Identify which cell holds the provided text, then report its [x, y] central coordinate. 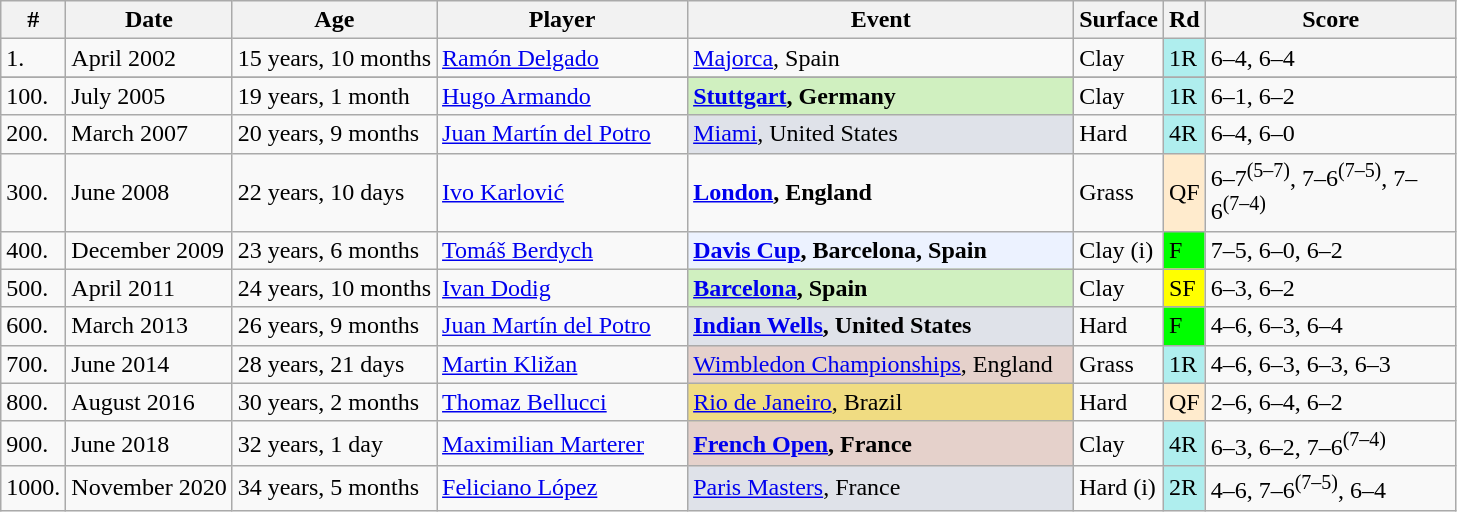
SF [1184, 288]
Feliciano López [562, 488]
1. [34, 58]
Surface [1119, 20]
6–3, 6–2 [1330, 288]
Clay (i) [1119, 250]
Date [149, 20]
Ramón Delgado [562, 58]
Hugo Armando [562, 96]
Indian Wells, United States [881, 326]
June 2008 [149, 192]
6–4, 6–4 [1330, 58]
600. [34, 326]
Event [881, 20]
Wimbledon Championships, England [881, 364]
6–4, 6–0 [1330, 134]
700. [34, 364]
19 years, 1 month [334, 96]
6–7(5–7), 7–6(7–5), 7–6(7–4) [1330, 192]
500. [34, 288]
4–6, 7–6(7–5), 6–4 [1330, 488]
26 years, 9 months [334, 326]
March 2013 [149, 326]
Martin Kližan [562, 364]
March 2007 [149, 134]
2–6, 6–4, 6–2 [1330, 402]
6–3, 6–2, 7–6(7–4) [1330, 444]
28 years, 21 days [334, 364]
23 years, 6 months [334, 250]
June 2014 [149, 364]
400. [34, 250]
Rd [1184, 20]
34 years, 5 months [334, 488]
Majorca, Spain [881, 58]
32 years, 1 day [334, 444]
Miami, United States [881, 134]
Maximilian Marterer [562, 444]
Ivo Karlović [562, 192]
Thomaz Bellucci [562, 402]
30 years, 2 months [334, 402]
Rio de Janeiro, Brazil [881, 402]
June 2018 [149, 444]
Hard (i) [1119, 488]
4–6, 6–3, 6–3, 6–3 [1330, 364]
April 2002 [149, 58]
2R [1184, 488]
Barcelona, Spain [881, 288]
# [34, 20]
August 2016 [149, 402]
15 years, 10 months [334, 58]
July 2005 [149, 96]
Age [334, 20]
200. [34, 134]
London, England [881, 192]
20 years, 9 months [334, 134]
100. [34, 96]
Score [1330, 20]
Ivan Dodig [562, 288]
1000. [34, 488]
24 years, 10 months [334, 288]
Tomáš Berdych [562, 250]
December 2009 [149, 250]
April 2011 [149, 288]
6–1, 6–2 [1330, 96]
French Open, France [881, 444]
November 2020 [149, 488]
7–5, 6–0, 6–2 [1330, 250]
Player [562, 20]
Stuttgart, Germany [881, 96]
Davis Cup, Barcelona, Spain [881, 250]
22 years, 10 days [334, 192]
300. [34, 192]
800. [34, 402]
900. [34, 444]
4–6, 6–3, 6–4 [1330, 326]
Paris Masters, France [881, 488]
